Pinpoint the cell where the given text exists, returning its [X, Y] midpoint coordinate. 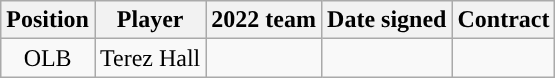
OLB [48, 58]
2022 team [264, 20]
Position [48, 20]
Date signed [387, 20]
Player [150, 20]
Terez Hall [150, 58]
Contract [504, 20]
